Scan for the cell matching the given text and deliver its [x, y] coordinate at center. 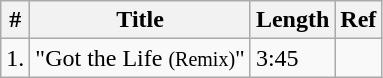
"Got the Life (Remix)" [140, 58]
Ref [358, 20]
1. [16, 58]
# [16, 20]
3:45 [292, 58]
Title [140, 20]
Length [292, 20]
